From the cell containing the given text, extract its center point as (X, Y) coordinate. 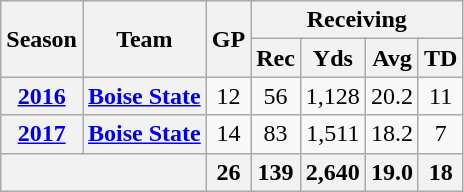
2017 (42, 134)
56 (276, 96)
1,511 (332, 134)
14 (228, 134)
TD (440, 58)
Rec (276, 58)
Receiving (357, 20)
1,128 (332, 96)
18 (440, 172)
GP (228, 39)
18.2 (392, 134)
19.0 (392, 172)
7 (440, 134)
Team (144, 39)
Yds (332, 58)
12 (228, 96)
11 (440, 96)
Season (42, 39)
20.2 (392, 96)
83 (276, 134)
2,640 (332, 172)
139 (276, 172)
Avg (392, 58)
26 (228, 172)
2016 (42, 96)
